Extract the [x, y] coordinate from the center of the cell holding the provided text.  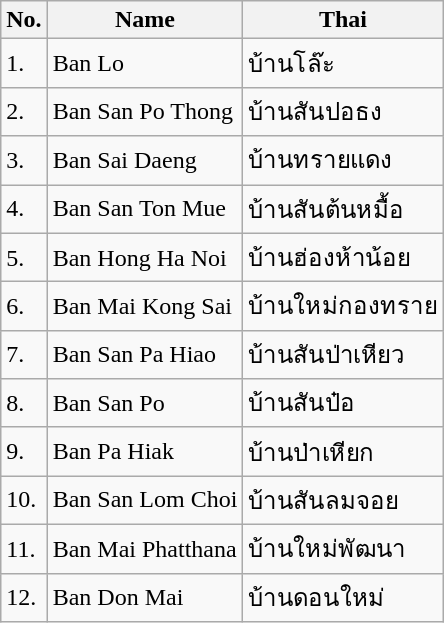
Ban Hong Ha Noi [145, 258]
Thai [343, 20]
Ban San Po Thong [145, 112]
บ้านใหม่พัฒนา [343, 548]
2. [24, 112]
Ban Don Mai [145, 598]
No. [24, 20]
12. [24, 598]
3. [24, 160]
บ้านสันป๋อ [343, 404]
5. [24, 258]
บ้านใหม่กองทราย [343, 306]
Ban San Ton Mue [145, 208]
Ban Sai Daeng [145, 160]
Ban Pa Hiak [145, 452]
9. [24, 452]
11. [24, 548]
Ban Mai Phatthana [145, 548]
Ban San Pa Hiao [145, 354]
บ้านสันต้นหมื้อ [343, 208]
4. [24, 208]
บ้านทรายแดง [343, 160]
7. [24, 354]
8. [24, 404]
Ban Mai Kong Sai [145, 306]
บ้านดอนใหม่ [343, 598]
1. [24, 64]
บ้านสันลมจอย [343, 500]
Ban San Po [145, 404]
บ้านสันปอธง [343, 112]
บ้านป่าเหียก [343, 452]
บ้านฮ่องห้าน้อย [343, 258]
6. [24, 306]
บ้านสันป่าเหียว [343, 354]
Ban Lo [145, 64]
10. [24, 500]
บ้านโล๊ะ [343, 64]
Name [145, 20]
Ban San Lom Choi [145, 500]
